Identify which cell holds the provided text, then report its [x, y] central coordinate. 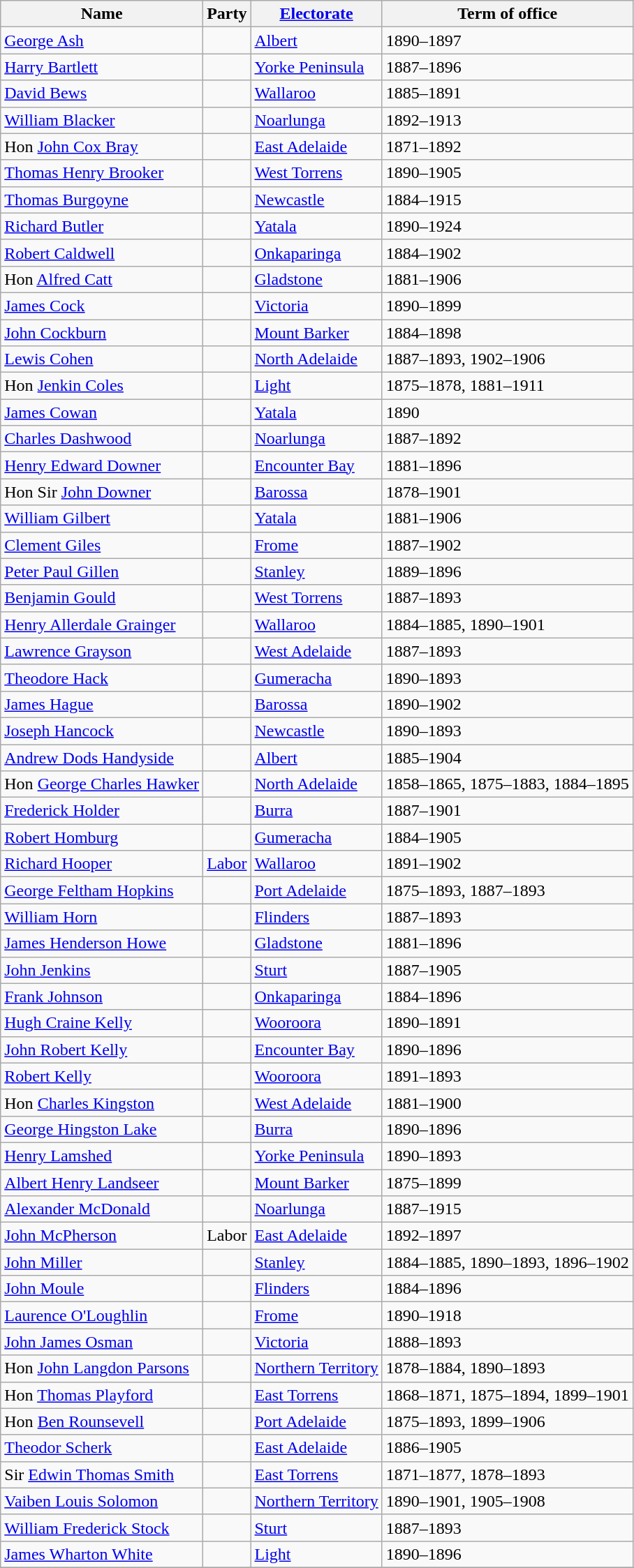
James Henderson Howe [102, 943]
1887–1896 [507, 67]
Hon Alfred Catt [102, 279]
1884–1885, 1890–1901 [507, 625]
Peter Paul Gillen [102, 572]
John McPherson [102, 1236]
1878–1884, 1890–1893 [507, 1368]
Henry Lamshed [102, 1156]
Lewis Cohen [102, 359]
Theodore Hack [102, 678]
Robert Kelly [102, 1076]
Hon Ben Rounsevell [102, 1421]
Laurence O'Loughlin [102, 1315]
Robert Caldwell [102, 253]
Clement Giles [102, 545]
Hon Charles Kingston [102, 1103]
1890–1891 [507, 1023]
Albert Henry Landseer [102, 1183]
Charles Dashwood [102, 439]
1890–1902 [507, 704]
Robert Homburg [102, 837]
1875–1893, 1899–1906 [507, 1421]
David Bews [102, 94]
John Cockburn [102, 333]
Lawrence Grayson [102, 651]
1887–1892 [507, 439]
1871–1892 [507, 147]
1892–1913 [507, 120]
George Feltham Hopkins [102, 890]
George Ash [102, 40]
1891–1902 [507, 864]
1886–1905 [507, 1448]
Benjamin Gould [102, 598]
1868–1871, 1875–1894, 1899–1901 [507, 1395]
1884–1915 [507, 200]
Thomas Burgoyne [102, 200]
1890–1899 [507, 306]
John Moule [102, 1289]
William Blacker [102, 120]
1887–1905 [507, 970]
Harry Bartlett [102, 67]
1887–1915 [507, 1209]
Vaiben Louis Solomon [102, 1501]
1890–1897 [507, 40]
John Robert Kelly [102, 1050]
1890 [507, 412]
Name [102, 14]
Term of office [507, 14]
1891–1893 [507, 1076]
Hon Sir John Downer [102, 492]
James Wharton White [102, 1554]
1890–1918 [507, 1315]
1878–1901 [507, 492]
Sir Edwin Thomas Smith [102, 1474]
1890–1905 [507, 173]
Hon John Langdon Parsons [102, 1368]
1890–1924 [507, 226]
1888–1893 [507, 1342]
Alexander McDonald [102, 1209]
James Cowan [102, 412]
Hon John Cox Bray [102, 147]
1884–1902 [507, 253]
1890–1901, 1905–1908 [507, 1501]
Andrew Dods Handyside [102, 757]
Electorate [316, 14]
1887–1902 [507, 545]
John James Osman [102, 1342]
John Jenkins [102, 970]
1887–1893, 1902–1906 [507, 359]
1884–1898 [507, 333]
James Hague [102, 704]
1892–1897 [507, 1236]
John Miller [102, 1262]
Party [227, 14]
Theodor Scherk [102, 1448]
Frank Johnson [102, 996]
William Horn [102, 917]
Hon Jenkin Coles [102, 386]
Joseph Hancock [102, 731]
1887–1901 [507, 811]
1875–1899 [507, 1183]
1884–1905 [507, 837]
William Frederick Stock [102, 1528]
Richard Butler [102, 226]
1885–1891 [507, 94]
1871–1877, 1878–1893 [507, 1474]
1885–1904 [507, 757]
1875–1893, 1887–1893 [507, 890]
Thomas Henry Brooker [102, 173]
1875–1878, 1881–1911 [507, 386]
1858–1865, 1875–1883, 1884–1895 [507, 784]
Hon George Charles Hawker [102, 784]
Henry Edward Downer [102, 465]
1884–1885, 1890–1893, 1896–1902 [507, 1262]
1881–1900 [507, 1103]
William Gilbert [102, 518]
Frederick Holder [102, 811]
George Hingston Lake [102, 1129]
Henry Allerdale Grainger [102, 625]
1889–1896 [507, 572]
James Cock [102, 306]
Hon Thomas Playford [102, 1395]
Hugh Craine Kelly [102, 1023]
Richard Hooper [102, 864]
